Determine the (X, Y) coordinate at the center of the cell enclosing the given text.  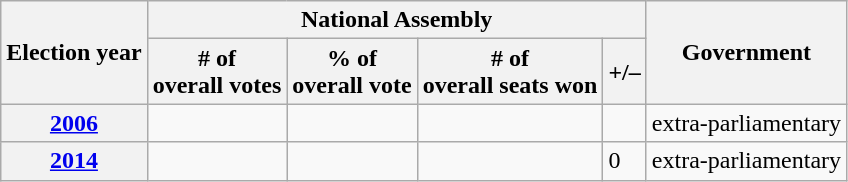
% ofoverall vote (352, 72)
+/– (624, 72)
0 (624, 161)
2014 (74, 161)
Election year (74, 52)
National Assembly (396, 20)
Government (746, 52)
# ofoverall seats won (510, 72)
2006 (74, 123)
# ofoverall votes (217, 72)
